Capture the cell that displays the provided text and extract its (X, Y) central coordinate. 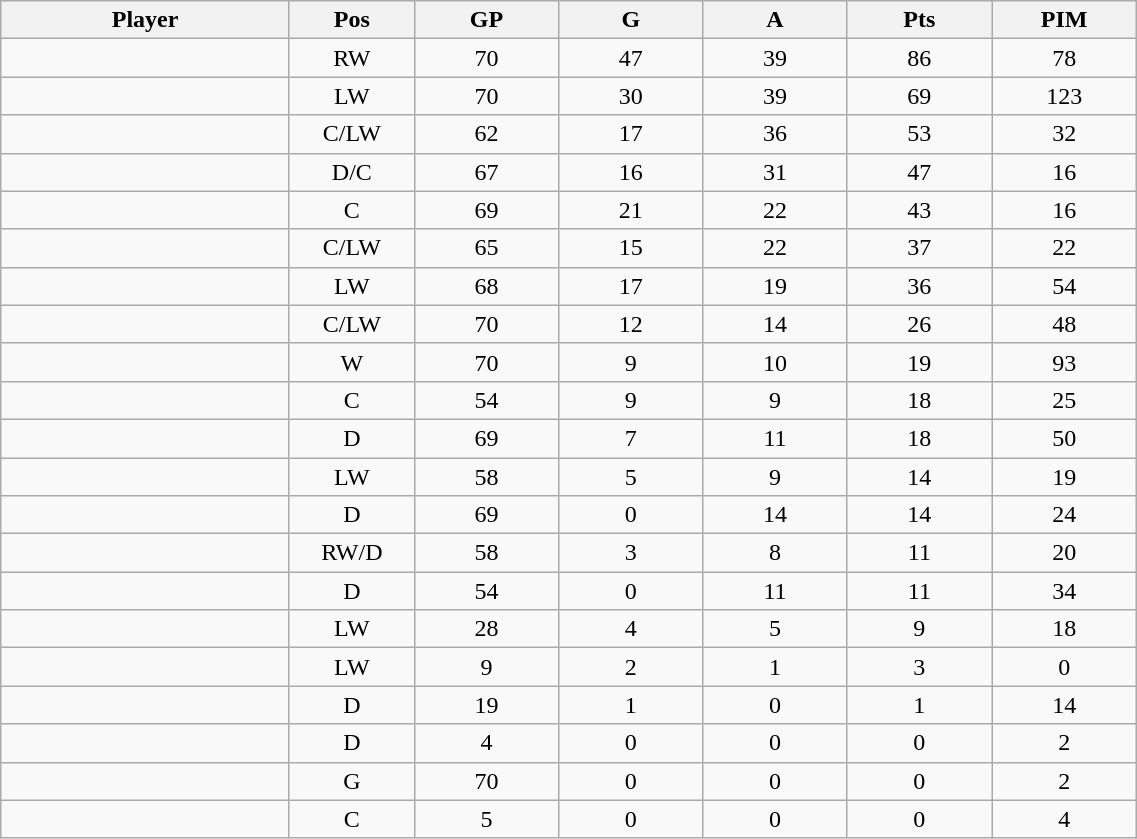
Pos (352, 20)
RW/D (352, 553)
25 (1064, 400)
D/C (352, 172)
21 (631, 210)
26 (919, 324)
PIM (1064, 20)
12 (631, 324)
34 (1064, 591)
7 (631, 438)
68 (486, 286)
65 (486, 248)
W (352, 362)
8 (775, 553)
50 (1064, 438)
RW (352, 58)
123 (1064, 96)
93 (1064, 362)
37 (919, 248)
10 (775, 362)
A (775, 20)
31 (775, 172)
24 (1064, 515)
62 (486, 134)
48 (1064, 324)
67 (486, 172)
30 (631, 96)
Pts (919, 20)
20 (1064, 553)
32 (1064, 134)
GP (486, 20)
43 (919, 210)
86 (919, 58)
28 (486, 629)
15 (631, 248)
53 (919, 134)
Player (146, 20)
78 (1064, 58)
